For the text-containing cell, return its midpoint in [x, y] coordinate format. 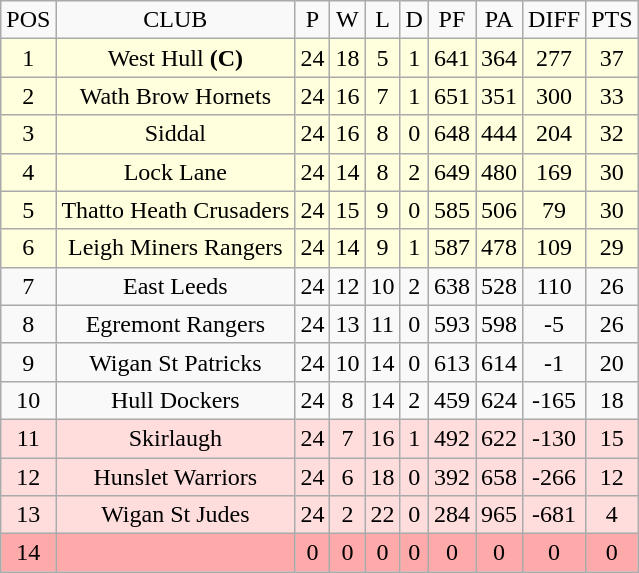
Wigan St Judes [176, 515]
624 [500, 400]
-266 [554, 477]
587 [452, 248]
-130 [554, 438]
L [382, 20]
Leigh Miners Rangers [176, 248]
29 [612, 248]
651 [452, 96]
593 [452, 324]
Egremont Rangers [176, 324]
W [348, 20]
Thatto Heath Crusaders [176, 210]
110 [554, 286]
613 [452, 362]
109 [554, 248]
CLUB [176, 20]
Wigan St Patricks [176, 362]
Hull Dockers [176, 400]
648 [452, 134]
277 [554, 58]
444 [500, 134]
-681 [554, 515]
284 [452, 515]
PF [452, 20]
PTS [612, 20]
506 [500, 210]
459 [452, 400]
22 [382, 515]
Skirlaugh [176, 438]
351 [500, 96]
622 [500, 438]
DIFF [554, 20]
37 [612, 58]
649 [452, 172]
3 [28, 134]
614 [500, 362]
P [312, 20]
D [414, 20]
598 [500, 324]
492 [452, 438]
169 [554, 172]
32 [612, 134]
Lock Lane [176, 172]
658 [500, 477]
638 [452, 286]
Hunslet Warriors [176, 477]
West Hull (C) [176, 58]
POS [28, 20]
79 [554, 210]
478 [500, 248]
-1 [554, 362]
Siddal [176, 134]
204 [554, 134]
528 [500, 286]
-165 [554, 400]
20 [612, 362]
PA [500, 20]
Wath Brow Hornets [176, 96]
33 [612, 96]
480 [500, 172]
East Leeds [176, 286]
364 [500, 58]
965 [500, 515]
392 [452, 477]
-5 [554, 324]
585 [452, 210]
300 [554, 96]
641 [452, 58]
